For the text-containing cell, return its midpoint in [x, y] coordinate format. 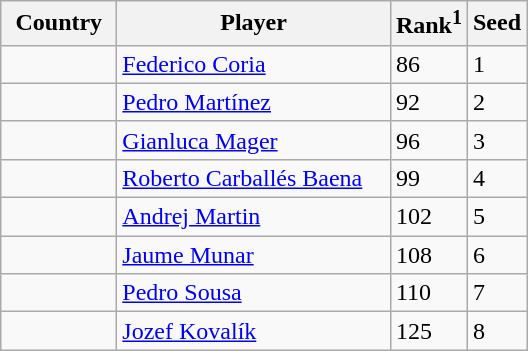
102 [428, 217]
5 [496, 217]
96 [428, 140]
8 [496, 331]
Player [254, 24]
3 [496, 140]
2 [496, 102]
Pedro Martínez [254, 102]
Roberto Carballés Baena [254, 178]
4 [496, 178]
99 [428, 178]
92 [428, 102]
Federico Coria [254, 64]
110 [428, 293]
108 [428, 255]
86 [428, 64]
6 [496, 255]
Jozef Kovalík [254, 331]
Seed [496, 24]
125 [428, 331]
Rank1 [428, 24]
Pedro Sousa [254, 293]
Andrej Martin [254, 217]
1 [496, 64]
Country [59, 24]
Gianluca Mager [254, 140]
Jaume Munar [254, 255]
7 [496, 293]
